Scan for the cell matching the given text and deliver its (X, Y) coordinate at center. 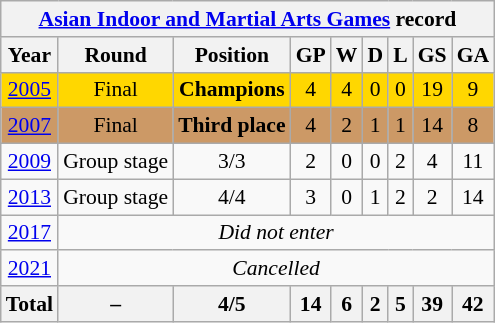
Asian Indoor and Martial Arts Games record (248, 19)
Third place (232, 126)
Position (232, 55)
W (347, 55)
GS (432, 55)
4/4 (232, 197)
2021 (30, 269)
42 (474, 304)
Did not enter (276, 233)
2009 (30, 162)
GP (311, 55)
8 (474, 126)
2007 (30, 126)
3/3 (232, 162)
11 (474, 162)
D (375, 55)
2017 (30, 233)
Round (116, 55)
2005 (30, 90)
L (400, 55)
19 (432, 90)
9 (474, 90)
39 (432, 304)
3 (311, 197)
Year (30, 55)
Cancelled (276, 269)
– (116, 304)
5 (400, 304)
Total (30, 304)
4/5 (232, 304)
Champions (232, 90)
2013 (30, 197)
GA (474, 55)
6 (347, 304)
